From the cell containing the given text, extract its center point as (x, y) coordinate. 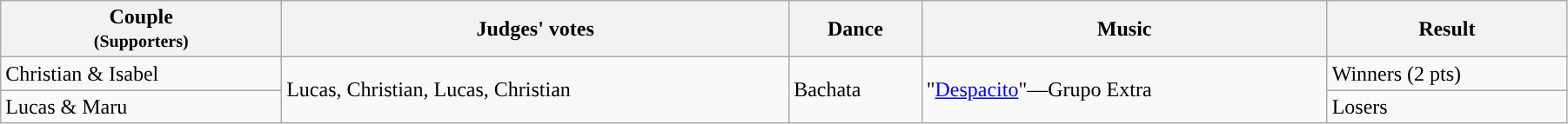
Lucas, Christian, Lucas, Christian (536, 90)
Music (1124, 29)
Bachata (856, 90)
Christian & Isabel (141, 74)
Couple(Supporters) (141, 29)
Judges' votes (536, 29)
"Despacito"—Grupo Extra (1124, 90)
Dance (856, 29)
Lucas & Maru (141, 107)
Losers (1446, 107)
Result (1446, 29)
Winners (2 pts) (1446, 74)
